Return the [x, y] coordinate for the center point of the cell that contains the specified text.  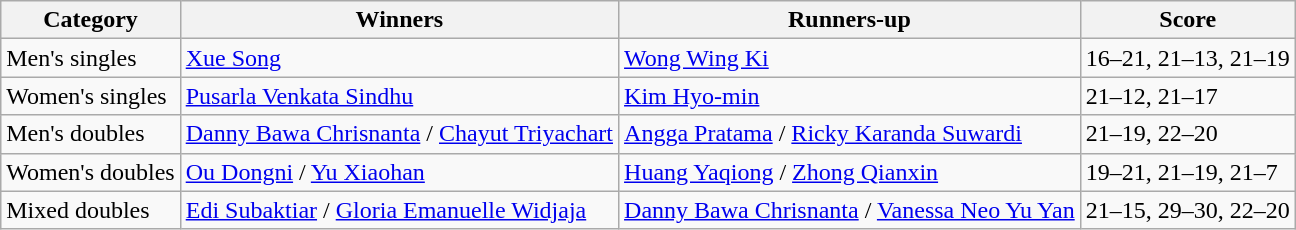
Wong Wing Ki [850, 58]
21–19, 22–20 [1188, 134]
Women's singles [90, 96]
16–21, 21–13, 21–19 [1188, 58]
21–15, 29–30, 22–20 [1188, 210]
Category [90, 20]
Mixed doubles [90, 210]
Pusarla Venkata Sindhu [399, 96]
Xue Song [399, 58]
Men's singles [90, 58]
Danny Bawa Chrisnanta / Vanessa Neo Yu Yan [850, 210]
Angga Pratama / Ricky Karanda Suwardi [850, 134]
Danny Bawa Chrisnanta / Chayut Triyachart [399, 134]
Score [1188, 20]
Edi Subaktiar / Gloria Emanuelle Widjaja [399, 210]
Men's doubles [90, 134]
Winners [399, 20]
Women's doubles [90, 172]
Huang Yaqiong / Zhong Qianxin [850, 172]
Ou Dongni / Yu Xiaohan [399, 172]
21–12, 21–17 [1188, 96]
Kim Hyo-min [850, 96]
Runners-up [850, 20]
19–21, 21–19, 21–7 [1188, 172]
